From the cell containing the given text, extract its center point as (x, y) coordinate. 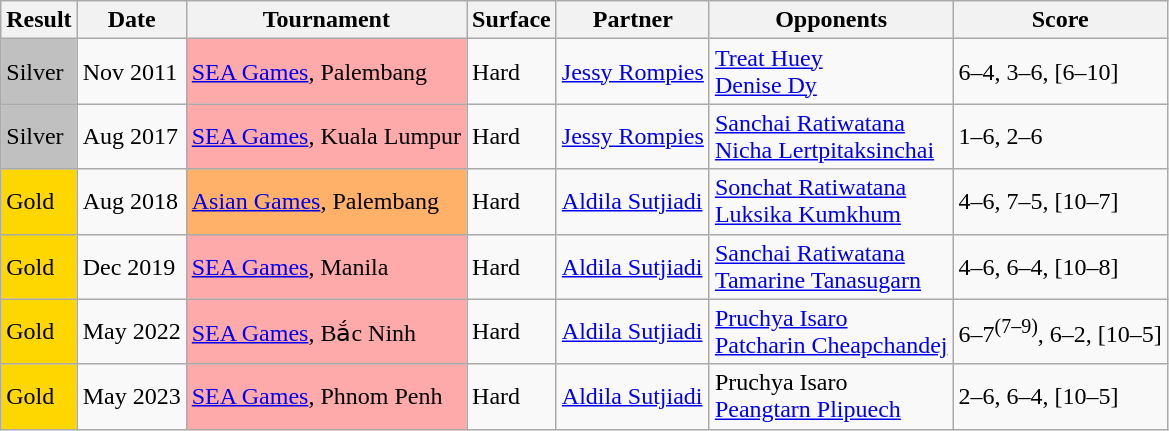
SEA Games, Phnom Penh (326, 396)
Sanchai Ratiwatana Nicha Lertpitaksinchai (831, 136)
4–6, 6–4, [10–8] (1060, 266)
May 2022 (132, 332)
Partner (632, 20)
SEA Games, Kuala Lumpur (326, 136)
4–6, 7–5, [10–7] (1060, 202)
SEA Games, Palembang (326, 72)
Sanchai Ratiwatana Tamarine Tanasugarn (831, 266)
May 2023 (132, 396)
Tournament (326, 20)
SEA Games, Bắc Ninh (326, 332)
Score (1060, 20)
Date (132, 20)
Nov 2011 (132, 72)
6–7(7–9), 6–2, [10–5] (1060, 332)
Treat Huey Denise Dy (831, 72)
Opponents (831, 20)
Result (39, 20)
Pruchya Isaro Patcharin Cheapchandej (831, 332)
Sonchat Ratiwatana Luksika Kumkhum (831, 202)
Pruchya Isaro Peangtarn Plipuech (831, 396)
6–4, 3–6, [6–10] (1060, 72)
Surface (512, 20)
SEA Games, Manila (326, 266)
1–6, 2–6 (1060, 136)
2–6, 6–4, [10–5] (1060, 396)
Aug 2017 (132, 136)
Aug 2018 (132, 202)
Dec 2019 (132, 266)
Asian Games, Palembang (326, 202)
